Detect which cell encompasses the target text, then output its [X, Y] center coordinate. 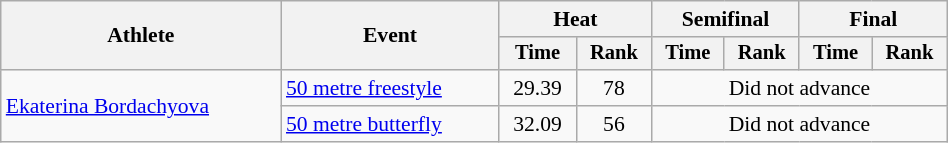
56 [614, 124]
32.09 [538, 124]
Final [873, 19]
Event [390, 36]
78 [614, 88]
50 metre butterfly [390, 124]
29.39 [538, 88]
Ekaterina Bordachyova [141, 106]
Athlete [141, 36]
Heat [576, 19]
Semifinal [726, 19]
50 metre freestyle [390, 88]
